Return the (x, y) coordinate for the center point of the cell that contains the specified text.  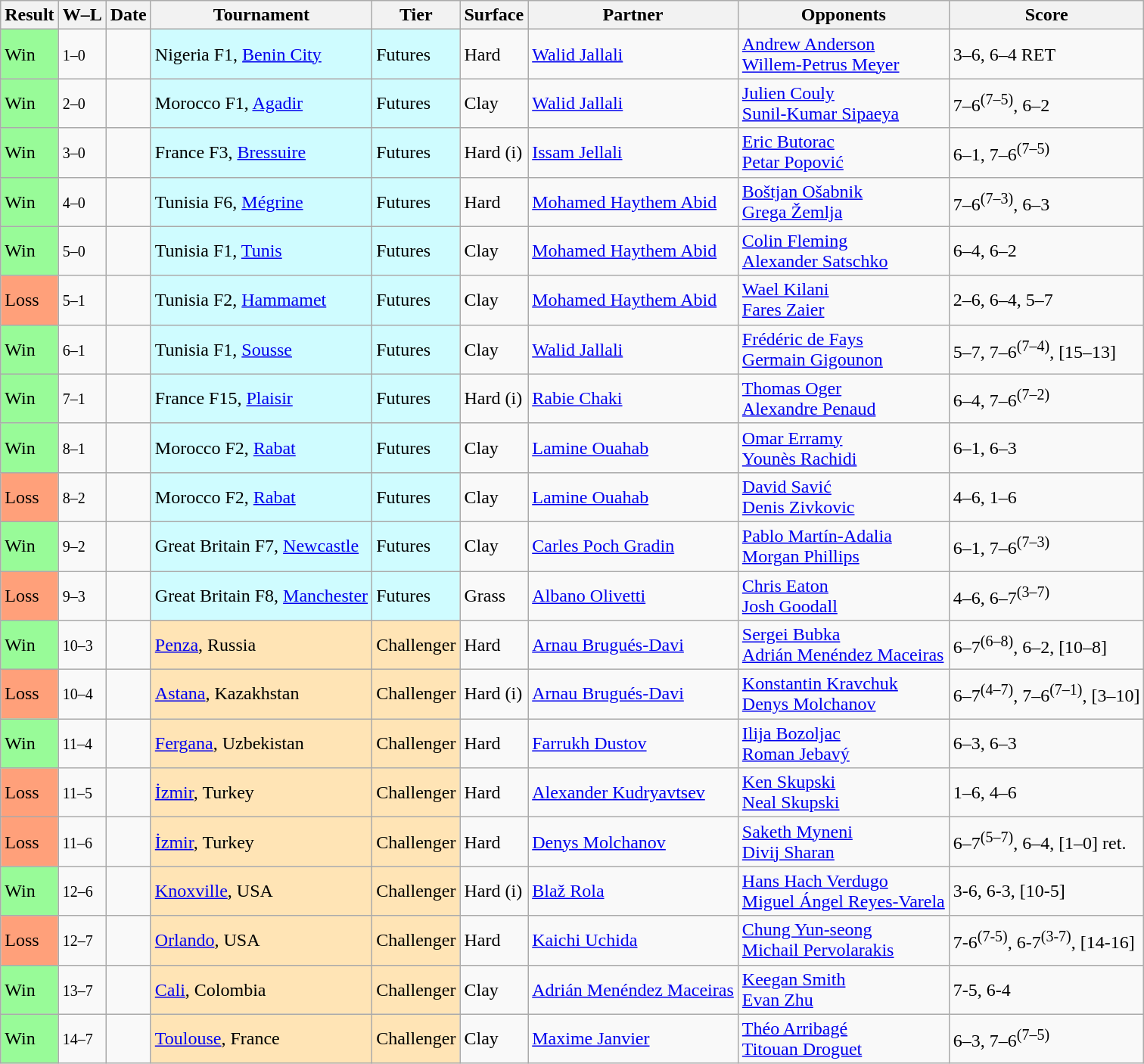
Penza, Russia (261, 645)
Cali, Colombia (261, 990)
8–2 (82, 496)
Knoxville, USA (261, 891)
Keegan Smith Evan Zhu (843, 990)
Result (30, 15)
8–1 (82, 448)
David Savić Denis Zivkovic (843, 496)
5–1 (82, 300)
3–0 (82, 153)
7-5, 6-4 (1046, 990)
4–0 (82, 201)
12–7 (82, 940)
6–3, 6–3 (1046, 743)
W–L (82, 15)
Eric Butorac Petar Popović (843, 153)
10–3 (82, 645)
1–6, 4–6 (1046, 793)
France F3, Bressuire (261, 153)
Chris Eaton Josh Goodall (843, 595)
Denys Molchanov (633, 842)
Date (129, 15)
Boštjan Ošabnik Grega Žemlja (843, 201)
6–1, 6–3 (1046, 448)
Tournament (261, 15)
2–0 (82, 103)
Albano Olivetti (633, 595)
Tunisia F1, Tunis (261, 251)
6–7(5–7), 6–4, [1–0] ret. (1046, 842)
Morocco F1, Agadir (261, 103)
Partner (633, 15)
11–6 (82, 842)
France F15, Plaisir (261, 398)
5–7, 7–6(7–4), [15–13] (1046, 350)
Pablo Martín-Adalia Morgan Phillips (843, 546)
Score (1046, 15)
4–6, 1–6 (1046, 496)
11–4 (82, 743)
Théo Arribagé Titouan Droguet (843, 1038)
Orlando, USA (261, 940)
Carles Poch Gradin (633, 546)
3–6, 6–4 RET (1046, 54)
6–3, 7–6(7–5) (1046, 1038)
7–6(7–5), 6–2 (1046, 103)
6–7(6–8), 6–2, [10–8] (1046, 645)
Nigeria F1, Benin City (261, 54)
Tunisia F2, Hammamet (261, 300)
6–4, 7–6(7–2) (1046, 398)
Maxime Janvier (633, 1038)
Fergana, Uzbekistan (261, 743)
Issam Jellali (633, 153)
1–0 (82, 54)
14–7 (82, 1038)
Tunisia F1, Sousse (261, 350)
7–6(7–3), 6–3 (1046, 201)
Adrián Menéndez Maceiras (633, 990)
Rabie Chaki (633, 398)
Wael Kilani Fares Zaier (843, 300)
6–1, 7–6(7–3) (1046, 546)
13–7 (82, 990)
2–6, 6–4, 5–7 (1046, 300)
9–2 (82, 546)
Colin Fleming Alexander Satschko (843, 251)
Julien Couly Sunil-Kumar Sipaeya (843, 103)
6–1 (82, 350)
11–5 (82, 793)
6–7(4–7), 7–6(7–1), [3–10] (1046, 695)
3-6, 6-3, [10-5] (1046, 891)
7-6(7-5), 6-7(3-7), [14-16] (1046, 940)
Kaichi Uchida (633, 940)
Farrukh Dustov (633, 743)
Surface (494, 15)
Great Britain F7, Newcastle (261, 546)
10–4 (82, 695)
Ken Skupski Neal Skupski (843, 793)
6–4, 6–2 (1046, 251)
Opponents (843, 15)
Andrew Anderson Willem-Petrus Meyer (843, 54)
Tier (416, 15)
4–6, 6–7(3–7) (1046, 595)
Konstantin Kravchuk Denys Molchanov (843, 695)
Toulouse, France (261, 1038)
Astana, Kazakhstan (261, 695)
Alexander Kudryavtsev (633, 793)
Sergei Bubka Adrián Menéndez Maceiras (843, 645)
Blaž Rola (633, 891)
7–1 (82, 398)
Ilija Bozoljac Roman Jebavý (843, 743)
Hans Hach Verdugo Miguel Ángel Reyes-Varela (843, 891)
Omar Erramy Younès Rachidi (843, 448)
Grass (494, 595)
12–6 (82, 891)
6–1, 7–6(7–5) (1046, 153)
Saketh Myneni Divij Sharan (843, 842)
Chung Yun-seong Michail Pervolarakis (843, 940)
Great Britain F8, Manchester (261, 595)
Frédéric de Fays Germain Gigounon (843, 350)
9–3 (82, 595)
5–0 (82, 251)
Tunisia F6, Mégrine (261, 201)
Thomas Oger Alexandre Penaud (843, 398)
